Search for the cell housing the specified text and yield its (X, Y) center coordinate. 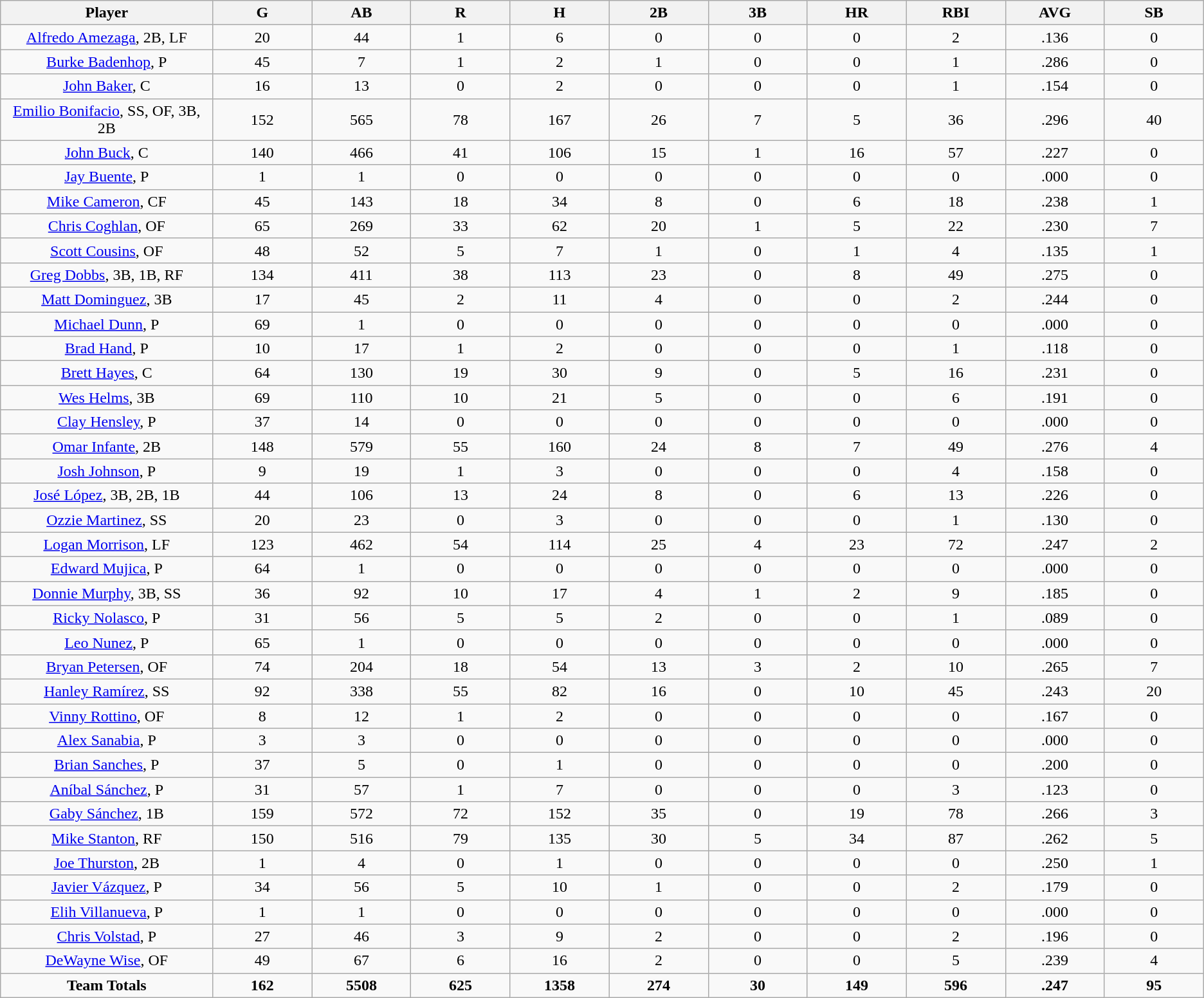
41 (461, 152)
R (461, 13)
.185 (1055, 593)
Player (107, 13)
40 (1154, 120)
82 (560, 691)
.244 (1055, 299)
Jay Buente, P (107, 177)
Edward Mujica, P (107, 569)
1358 (560, 985)
22 (956, 226)
Josh Johnson, P (107, 471)
62 (560, 226)
.227 (1055, 152)
Mike Cameron, CF (107, 201)
338 (361, 691)
26 (659, 120)
114 (560, 544)
H (560, 13)
DeWayne Wise, OF (107, 961)
.265 (1055, 667)
625 (461, 985)
565 (361, 120)
Team Totals (107, 985)
.250 (1055, 863)
Brian Sanches, P (107, 765)
149 (857, 985)
162 (262, 985)
Omar Infante, 2B (107, 447)
Elih Villanueva, P (107, 912)
.167 (1055, 716)
G (262, 13)
74 (262, 667)
.191 (1055, 398)
3B (758, 13)
572 (361, 814)
130 (361, 373)
Gaby Sánchez, 1B (107, 814)
123 (262, 544)
.118 (1055, 349)
204 (361, 667)
RBI (956, 13)
27 (262, 936)
87 (956, 838)
269 (361, 226)
.123 (1055, 790)
Matt Dominguez, 3B (107, 299)
411 (361, 275)
Ricky Nolasco, P (107, 618)
.154 (1055, 86)
John Baker, C (107, 86)
46 (361, 936)
Chris Coghlan, OF (107, 226)
160 (560, 447)
79 (461, 838)
Bryan Petersen, OF (107, 667)
Donnie Murphy, 3B, SS (107, 593)
.135 (1055, 250)
25 (659, 544)
Clay Hensley, P (107, 422)
Scott Cousins, OF (107, 250)
33 (461, 226)
.230 (1055, 226)
11 (560, 299)
596 (956, 985)
Javier Vázquez, P (107, 887)
14 (361, 422)
Burke Badenhop, P (107, 62)
AB (361, 13)
21 (560, 398)
Leo Nunez, P (107, 642)
.089 (1055, 618)
.243 (1055, 691)
José López, 3B, 2B, 1B (107, 495)
579 (361, 447)
.136 (1055, 37)
.130 (1055, 520)
Hanley Ramírez, SS (107, 691)
Alfredo Amezaga, 2B, LF (107, 37)
135 (560, 838)
SB (1154, 13)
.158 (1055, 471)
167 (560, 120)
Alex Sanabia, P (107, 741)
Logan Morrison, LF (107, 544)
.231 (1055, 373)
113 (560, 275)
.200 (1055, 765)
.296 (1055, 120)
35 (659, 814)
John Buck, C (107, 152)
HR (857, 13)
Vinny Rottino, OF (107, 716)
Mike Stanton, RF (107, 838)
.266 (1055, 814)
140 (262, 152)
38 (461, 275)
Greg Dobbs, 3B, 1B, RF (107, 275)
Wes Helms, 3B (107, 398)
5508 (361, 985)
.196 (1055, 936)
274 (659, 985)
AVG (1055, 13)
134 (262, 275)
Brad Hand, P (107, 349)
.226 (1055, 495)
150 (262, 838)
Michael Dunn, P (107, 324)
67 (361, 961)
12 (361, 716)
Brett Hayes, C (107, 373)
Aníbal Sánchez, P (107, 790)
.262 (1055, 838)
95 (1154, 985)
148 (262, 447)
.286 (1055, 62)
110 (361, 398)
Ozzie Martinez, SS (107, 520)
Chris Volstad, P (107, 936)
462 (361, 544)
466 (361, 152)
516 (361, 838)
.276 (1055, 447)
Emilio Bonifacio, SS, OF, 3B, 2B (107, 120)
15 (659, 152)
.238 (1055, 201)
48 (262, 250)
143 (361, 201)
.239 (1055, 961)
Joe Thurston, 2B (107, 863)
.179 (1055, 887)
52 (361, 250)
159 (262, 814)
2B (659, 13)
.275 (1055, 275)
